Output the (X, Y) coordinate of the center of the cell containing the given text.  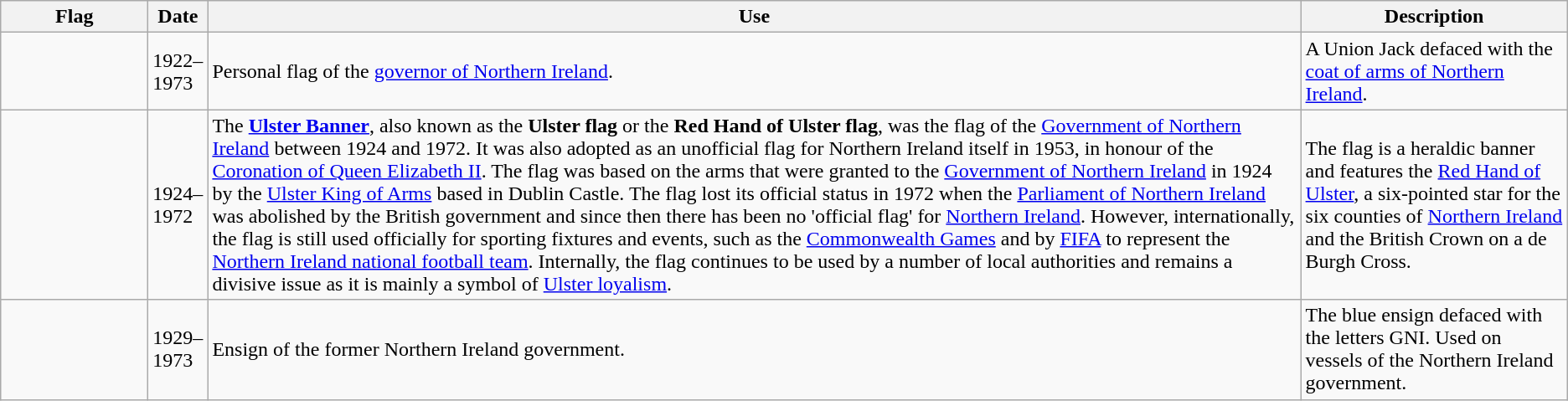
1924–1972 (178, 204)
Date (178, 17)
Description (1434, 17)
Ensign of the former Northern Ireland government. (754, 350)
Personal flag of the governor of Northern Ireland. (754, 71)
The blue ensign defaced with the letters GNI. Used on vessels of the Northern Ireland government. (1434, 350)
A Union Jack defaced with the coat of arms of Northern Ireland. (1434, 71)
Use (754, 17)
1929–1973 (178, 350)
Flag (75, 17)
1922–1973 (178, 71)
